Find where the given text appears and provide that cell's center as (X, Y) coordinate. 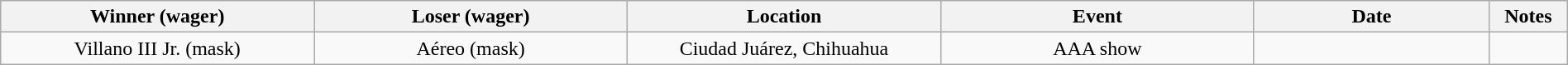
Ciudad Juárez, Chihuahua (784, 48)
Winner (wager) (157, 17)
Date (1371, 17)
Villano III Jr. (mask) (157, 48)
AAA show (1097, 48)
Location (784, 17)
Notes (1528, 17)
Event (1097, 17)
Loser (wager) (471, 17)
Aéreo (mask) (471, 48)
